For the text-containing cell, return its midpoint in (x, y) coordinate format. 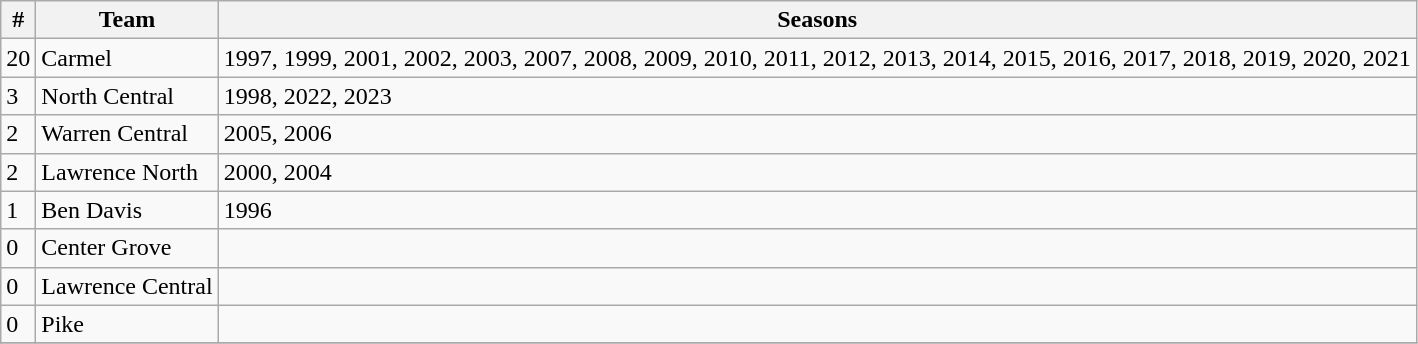
2005, 2006 (817, 134)
Team (127, 20)
Lawrence Central (127, 286)
Warren Central (127, 134)
2000, 2004 (817, 172)
Pike (127, 324)
1996 (817, 210)
1 (18, 210)
3 (18, 96)
North Central (127, 96)
Center Grove (127, 248)
1998, 2022, 2023 (817, 96)
Seasons (817, 20)
Ben Davis (127, 210)
1997, 1999, 2001, 2002, 2003, 2007, 2008, 2009, 2010, 2011, 2012, 2013, 2014, 2015, 2016, 2017, 2018, 2019, 2020, 2021 (817, 58)
Carmel (127, 58)
20 (18, 58)
Lawrence North (127, 172)
# (18, 20)
